Capture the cell that displays the provided text and extract its (x, y) central coordinate. 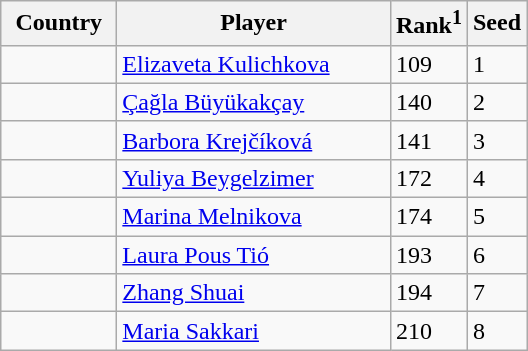
Yuliya Beygelzimer (254, 178)
193 (428, 255)
8 (496, 331)
Marina Melnikova (254, 217)
210 (428, 331)
Rank1 (428, 24)
Zhang Shuai (254, 293)
Elizaveta Kulichkova (254, 64)
109 (428, 64)
Laura Pous Tió (254, 255)
Player (254, 24)
1 (496, 64)
Seed (496, 24)
2 (496, 102)
5 (496, 217)
140 (428, 102)
3 (496, 140)
194 (428, 293)
Country (59, 24)
7 (496, 293)
Barbora Krejčíková (254, 140)
4 (496, 178)
141 (428, 140)
6 (496, 255)
172 (428, 178)
Maria Sakkari (254, 331)
174 (428, 217)
Çağla Büyükakçay (254, 102)
